Locate the cell with the specified text and output its (X, Y) center coordinate. 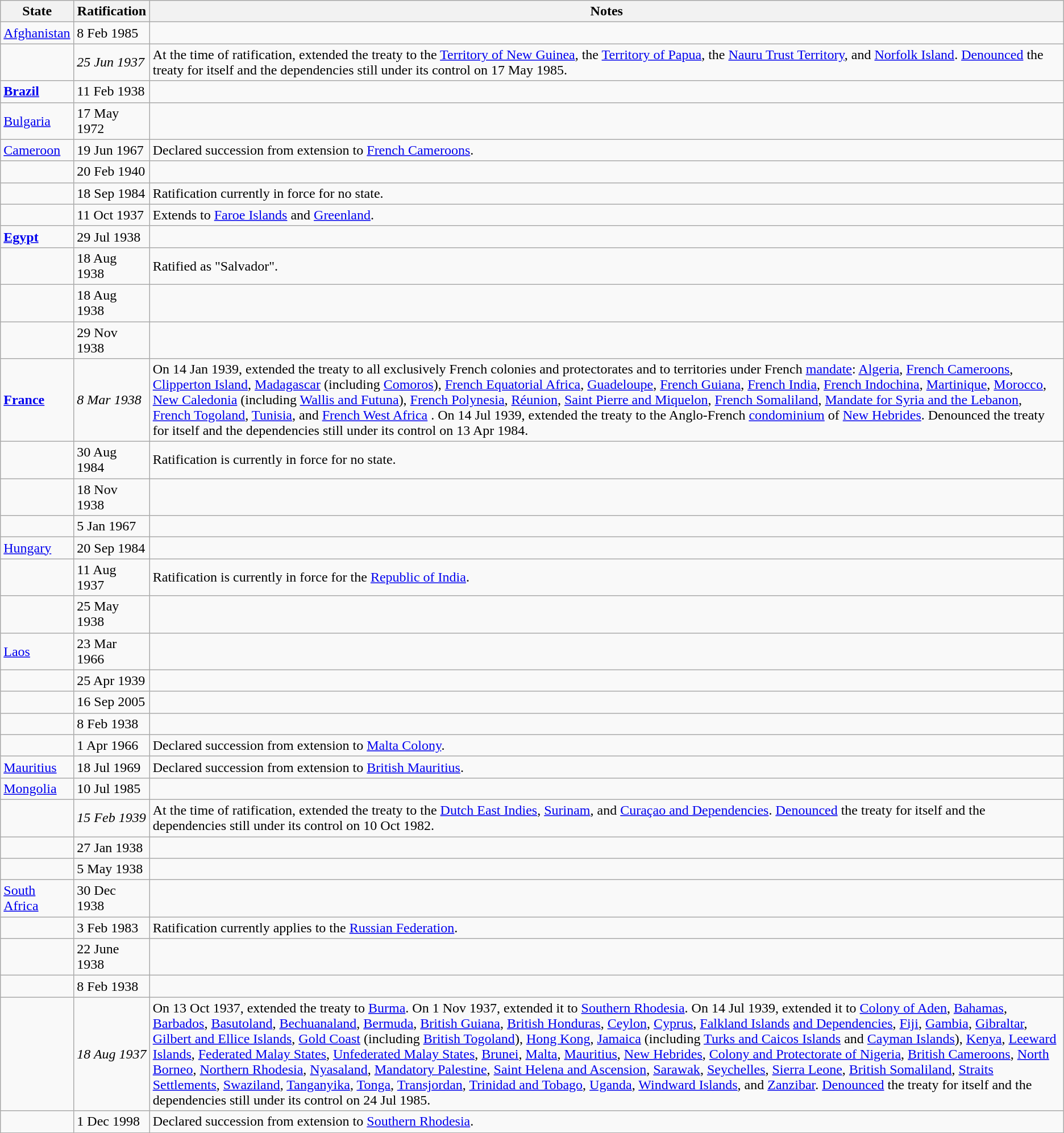
Afghanistan (38, 33)
South Africa (38, 898)
Ratification currently in force for no state. (606, 193)
Mongolia (38, 788)
Notes (606, 11)
State (38, 11)
11 Aug 1937 (111, 578)
18 Aug 1937 (111, 1054)
Declared succession from extension to Southern Rhodesia. (606, 1122)
Ratification is currently in force for the Republic of India. (606, 578)
20 Sep 1984 (111, 548)
11 Feb 1938 (111, 92)
15 Feb 1939 (111, 817)
France (38, 400)
30 Dec 1938 (111, 898)
25 May 1938 (111, 614)
5 Jan 1967 (111, 526)
30 Aug 1984 (111, 460)
Bulgaria (38, 121)
8 Mar 1938 (111, 400)
Extends to Faroe Islands and Greenland. (606, 215)
1 Dec 1998 (111, 1122)
22 June 1938 (111, 957)
Mauritius (38, 767)
8 Feb 1985 (111, 33)
29 Jul 1938 (111, 236)
29 Nov 1938 (111, 340)
Laos (38, 651)
18 Sep 1984 (111, 193)
11 Oct 1937 (111, 215)
Brazil (38, 92)
Ratified as "Salvador". (606, 266)
16 Sep 2005 (111, 702)
27 Jan 1938 (111, 848)
23 Mar 1966 (111, 651)
19 Jun 1967 (111, 150)
Egypt (38, 236)
Declared succession from extension to French Cameroons. (606, 150)
Declared succession from extension to Malta Colony. (606, 745)
Ratification currently applies to the Russian Federation. (606, 928)
Declared succession from extension to British Mauritius. (606, 767)
18 Nov 1938 (111, 497)
10 Jul 1985 (111, 788)
Cameroon (38, 150)
1 Apr 1966 (111, 745)
3 Feb 1983 (111, 928)
5 May 1938 (111, 869)
25 Jun 1937 (111, 63)
17 May 1972 (111, 121)
25 Apr 1939 (111, 680)
20 Feb 1940 (111, 172)
18 Jul 1969 (111, 767)
Ratification is currently in force for no state. (606, 460)
Ratification (111, 11)
Hungary (38, 548)
